From the cell containing the given text, extract its center point as (x, y) coordinate. 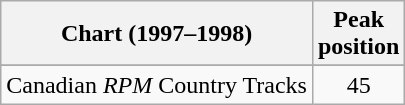
Chart (1997–1998) (157, 34)
Peakposition (358, 34)
Canadian RPM Country Tracks (157, 85)
45 (358, 85)
